Output the [x, y] coordinate of the center of the cell containing the given text.  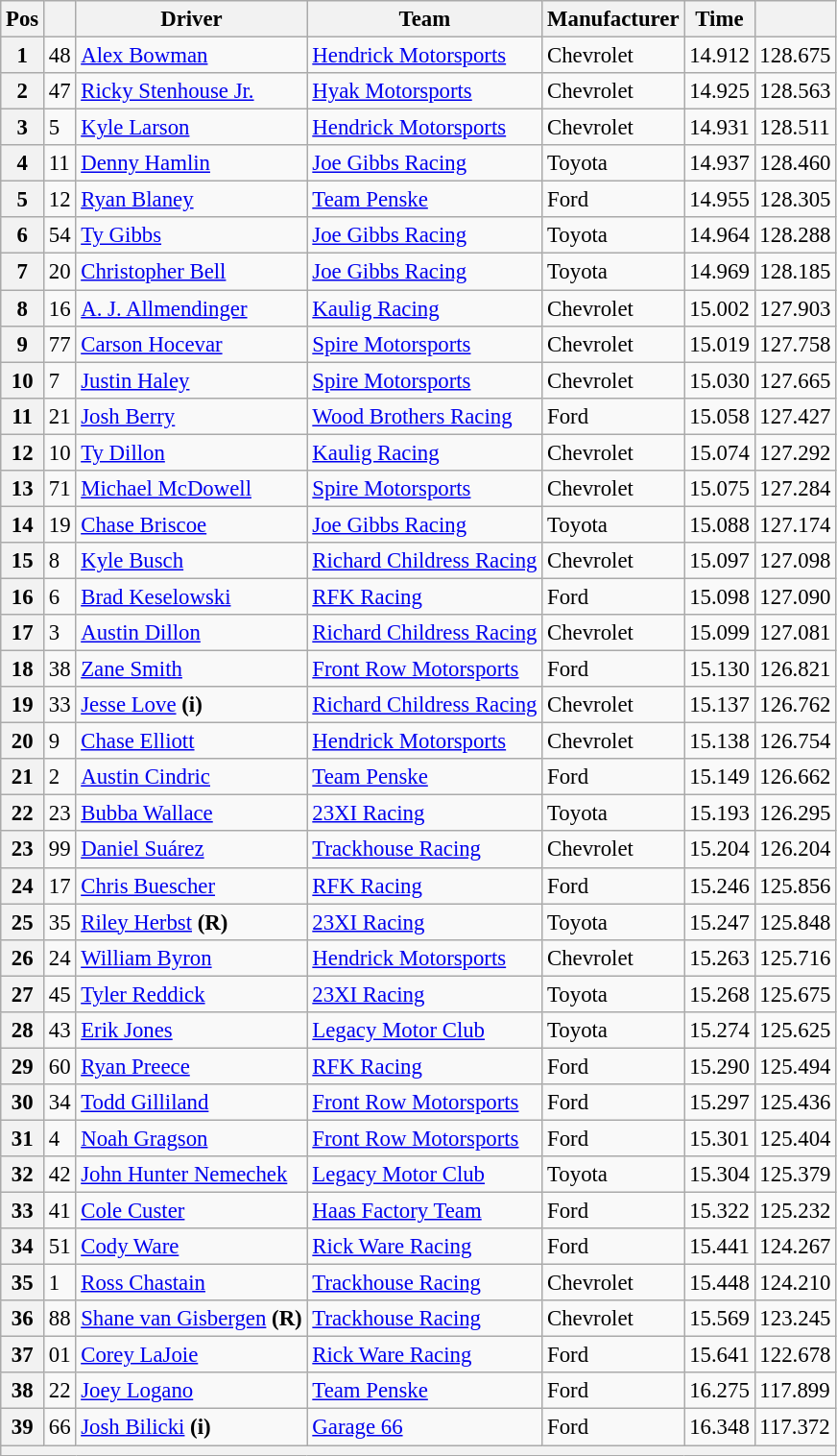
125.675 [795, 994]
Cole Custer [192, 1211]
Ricky Stenhouse Jr. [192, 91]
16.275 [720, 1392]
Manufacturer [613, 19]
88 [60, 1319]
15.002 [720, 308]
15.569 [720, 1319]
Daniel Suárez [192, 850]
Erik Jones [192, 1031]
15.149 [720, 777]
15.304 [720, 1175]
15.641 [720, 1355]
Chase Elliott [192, 741]
15.268 [720, 994]
14.912 [720, 56]
125.436 [795, 1103]
01 [60, 1355]
126.662 [795, 777]
Zane Smith [192, 669]
14.925 [720, 91]
15.138 [720, 741]
Ryan Blaney [192, 200]
Alex Bowman [192, 56]
Austin Dillon [192, 633]
125.379 [795, 1175]
15.274 [720, 1031]
126.204 [795, 850]
128.185 [795, 272]
77 [60, 344]
Shane van Gisbergen (R) [192, 1319]
15 [23, 561]
14 [23, 524]
15.074 [720, 452]
37 [23, 1355]
15.088 [720, 524]
15.448 [720, 1283]
15.019 [720, 344]
15.075 [720, 489]
16.348 [720, 1427]
47 [60, 91]
60 [60, 1066]
Tyler Reddick [192, 994]
126.754 [795, 741]
125.625 [795, 1031]
32 [23, 1175]
127.292 [795, 452]
117.899 [795, 1392]
Noah Gragson [192, 1138]
125.716 [795, 958]
Ross Chastain [192, 1283]
15.130 [720, 669]
Riley Herbst (R) [192, 922]
125.848 [795, 922]
127.427 [795, 416]
Garage 66 [424, 1427]
Ryan Preece [192, 1066]
66 [60, 1427]
125.494 [795, 1066]
15.301 [720, 1138]
Time [720, 19]
39 [23, 1427]
27 [23, 994]
71 [60, 489]
15.097 [720, 561]
128.563 [795, 91]
18 [23, 669]
14.964 [720, 235]
Wood Brothers Racing [424, 416]
Jesse Love (i) [192, 705]
124.267 [795, 1247]
15.058 [720, 416]
15.204 [720, 850]
122.678 [795, 1355]
14.931 [720, 128]
15.290 [720, 1066]
127.098 [795, 561]
15.297 [720, 1103]
126.295 [795, 813]
28 [23, 1031]
15.247 [720, 922]
41 [60, 1211]
128.460 [795, 163]
Team [424, 19]
31 [23, 1138]
14.955 [720, 200]
Corey LaJoie [192, 1355]
Justin Haley [192, 380]
Joey Logano [192, 1392]
Michael McDowell [192, 489]
14.937 [720, 163]
Cody Ware [192, 1247]
Driver [192, 19]
Bubba Wallace [192, 813]
125.856 [795, 886]
Denny Hamlin [192, 163]
Chase Briscoe [192, 524]
Kyle Busch [192, 561]
127.090 [795, 596]
127.174 [795, 524]
48 [60, 56]
13 [23, 489]
127.758 [795, 344]
99 [60, 850]
Josh Berry [192, 416]
36 [23, 1319]
Ty Gibbs [192, 235]
15.098 [720, 596]
William Byron [192, 958]
43 [60, 1031]
15.263 [720, 958]
128.305 [795, 200]
15.322 [720, 1211]
Carson Hocevar [192, 344]
128.675 [795, 56]
117.372 [795, 1427]
Chris Buescher [192, 886]
125.232 [795, 1211]
126.821 [795, 669]
15.246 [720, 886]
15.030 [720, 380]
Josh Bilicki (i) [192, 1427]
Brad Keselowski [192, 596]
128.288 [795, 235]
Pos [23, 19]
29 [23, 1066]
Ty Dillon [192, 452]
123.245 [795, 1319]
126.762 [795, 705]
A. J. Allmendinger [192, 308]
15.137 [720, 705]
Austin Cindric [192, 777]
128.511 [795, 128]
Haas Factory Team [424, 1211]
Kyle Larson [192, 128]
54 [60, 235]
15.193 [720, 813]
15.441 [720, 1247]
127.665 [795, 380]
125.404 [795, 1138]
127.081 [795, 633]
26 [23, 958]
30 [23, 1103]
John Hunter Nemechek [192, 1175]
25 [23, 922]
42 [60, 1175]
Todd Gilliland [192, 1103]
51 [60, 1247]
127.284 [795, 489]
127.903 [795, 308]
Hyak Motorsports [424, 91]
14.969 [720, 272]
Christopher Bell [192, 272]
15.099 [720, 633]
124.210 [795, 1283]
45 [60, 994]
